Return [X, Y] of the center of cell containing provided text 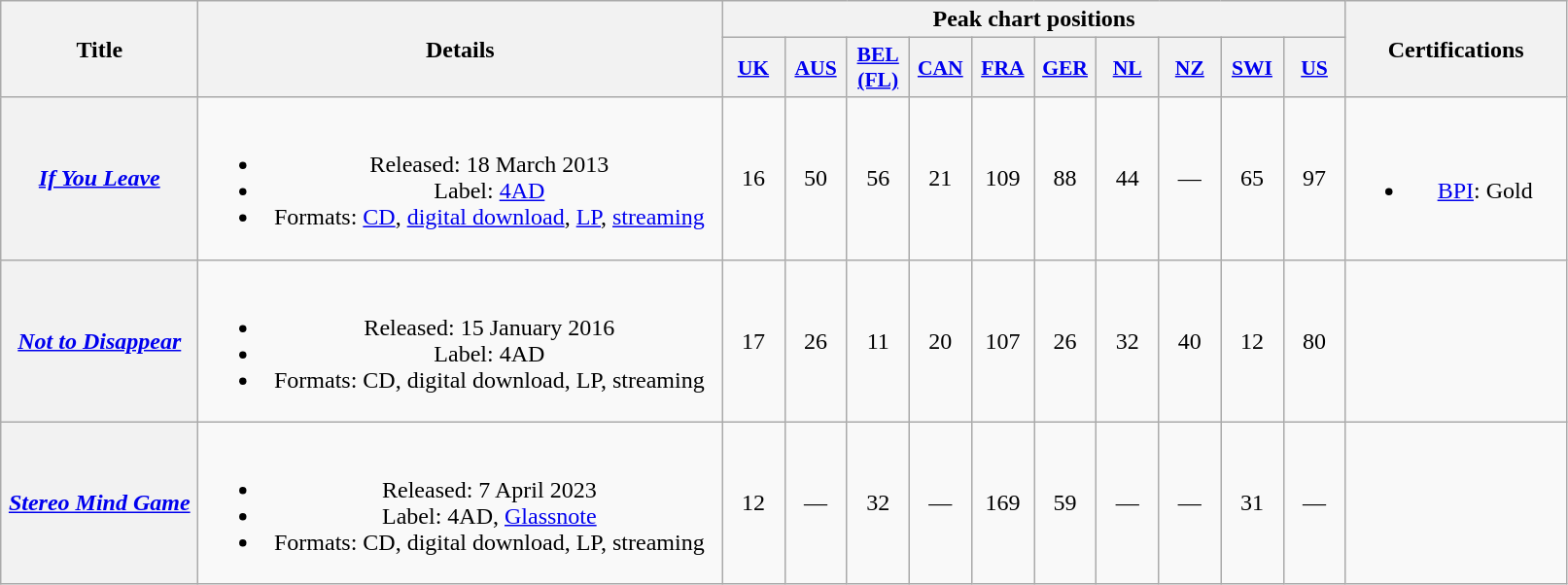
GER [1065, 68]
Title [99, 49]
Released: 18 March 2013Label: 4ADFormats: CD, digital download, LP, streaming [461, 179]
UK [753, 68]
65 [1252, 179]
17 [753, 340]
NZ [1190, 68]
BEL (FL) [878, 68]
Certifications [1456, 49]
NL [1128, 68]
Details [461, 49]
BPI: Gold [1456, 179]
FRA [1002, 68]
80 [1314, 340]
40 [1190, 340]
31 [1252, 503]
44 [1128, 179]
Not to Disappear [99, 340]
Peak chart positions [1034, 19]
109 [1002, 179]
Released: 15 January 2016Label: 4ADFormats: CD, digital download, LP, streaming [461, 340]
If You Leave [99, 179]
Released: 7 April 2023Label: 4AD, GlassnoteFormats: CD, digital download, LP, streaming [461, 503]
SWI [1252, 68]
16 [753, 179]
59 [1065, 503]
107 [1002, 340]
56 [878, 179]
Stereo Mind Game [99, 503]
US [1314, 68]
97 [1314, 179]
20 [940, 340]
CAN [940, 68]
50 [816, 179]
AUS [816, 68]
88 [1065, 179]
169 [1002, 503]
11 [878, 340]
21 [940, 179]
